Find where the given text appears and provide that cell's center as [x, y] coordinate. 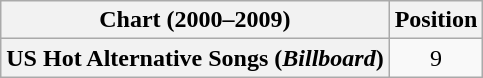
Chart (2000–2009) [195, 20]
US Hot Alternative Songs (Billboard) [195, 58]
Position [436, 20]
9 [436, 58]
